From the cell containing the given text, extract its center point as [X, Y] coordinate. 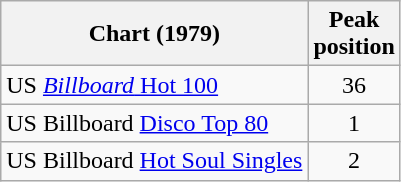
36 [354, 85]
Peakposition [354, 34]
1 [354, 123]
2 [354, 161]
Chart (1979) [154, 34]
US Billboard Hot 100 [154, 85]
US Billboard Disco Top 80 [154, 123]
US Billboard Hot Soul Singles [154, 161]
